Scan for the cell matching the given text and deliver its [X, Y] coordinate at center. 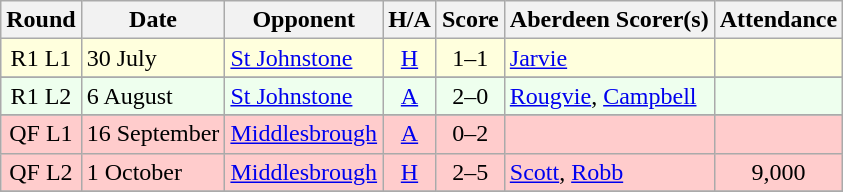
1–1 [470, 58]
2–0 [470, 96]
16 September [153, 134]
R1 L1 [41, 58]
Round [41, 20]
Jarvie [609, 58]
1 October [153, 172]
H/A [410, 20]
Attendance [778, 20]
9,000 [778, 172]
Scott, Robb [609, 172]
QF L1 [41, 134]
R1 L2 [41, 96]
Score [470, 20]
Date [153, 20]
2–5 [470, 172]
Aberdeen Scorer(s) [609, 20]
30 July [153, 58]
Opponent [304, 20]
6 August [153, 96]
0–2 [470, 134]
QF L2 [41, 172]
Rougvie, Campbell [609, 96]
